Determine the [x, y] coordinate at the center of the cell enclosing the given text.  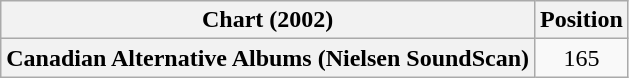
165 [582, 58]
Canadian Alternative Albums (Nielsen SoundScan) [268, 58]
Position [582, 20]
Chart (2002) [268, 20]
